Output the (x, y) coordinate of the center of the cell containing the given text.  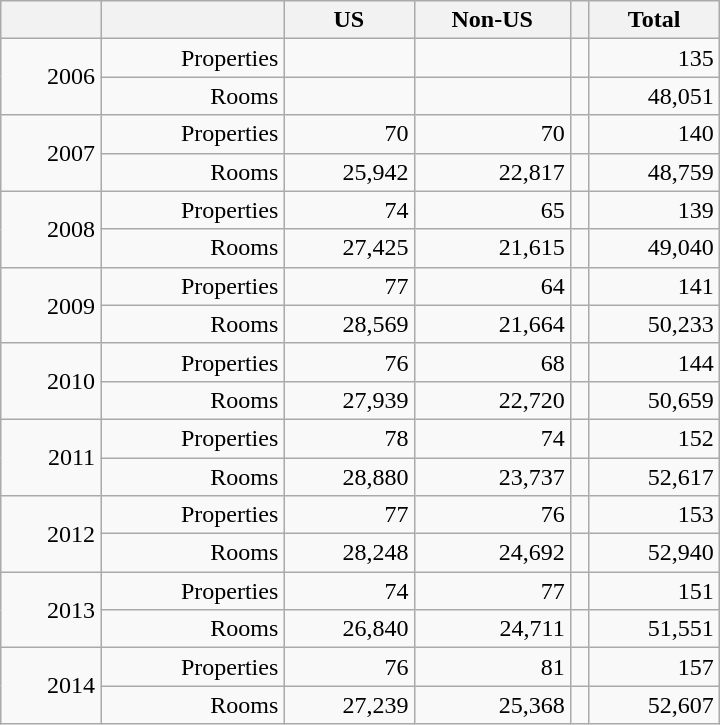
151 (654, 591)
52,607 (654, 705)
21,615 (492, 248)
68 (492, 362)
78 (349, 438)
2009 (51, 305)
24,711 (492, 629)
2008 (51, 229)
27,425 (349, 248)
135 (654, 58)
2012 (51, 534)
25,942 (349, 172)
27,239 (349, 705)
23,737 (492, 477)
141 (654, 286)
50,233 (654, 324)
157 (654, 667)
28,880 (349, 477)
28,569 (349, 324)
2013 (51, 610)
48,051 (654, 96)
48,759 (654, 172)
22,817 (492, 172)
50,659 (654, 400)
2010 (51, 381)
27,939 (349, 400)
152 (654, 438)
28,248 (349, 553)
26,840 (349, 629)
21,664 (492, 324)
24,692 (492, 553)
25,368 (492, 705)
52,940 (654, 553)
22,720 (492, 400)
2007 (51, 153)
49,040 (654, 248)
2011 (51, 457)
64 (492, 286)
Non-US (492, 20)
144 (654, 362)
52,617 (654, 477)
65 (492, 210)
51,551 (654, 629)
153 (654, 515)
81 (492, 667)
US (349, 20)
140 (654, 134)
2014 (51, 686)
139 (654, 210)
2006 (51, 77)
Total (654, 20)
